Return [X, Y] of the center of cell containing provided text 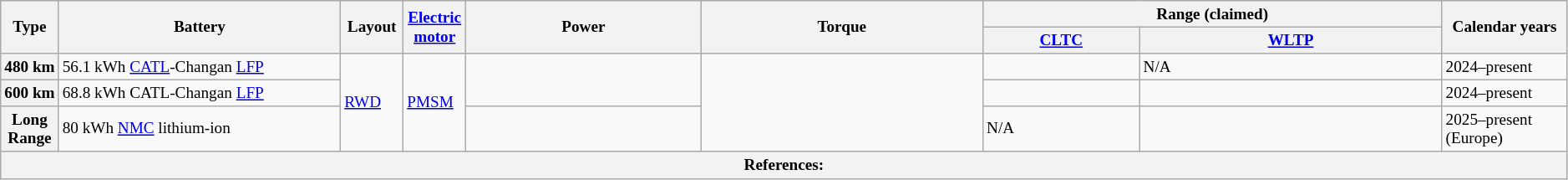
80 kWh NMC lithium-ion [200, 129]
Power [583, 27]
Electric motor [434, 27]
600 km [30, 93]
Long Range [30, 129]
Battery [200, 27]
2025–present (Europe) [1505, 129]
Layout [373, 27]
WLTP [1291, 40]
CLTC [1062, 40]
Range (claimed) [1213, 14]
Calendar years [1505, 27]
Type [30, 27]
Torque [842, 27]
68.8 kWh CATL-Changan LFP [200, 93]
480 km [30, 67]
RWD [373, 102]
References: [784, 165]
56.1 kWh CATL-Changan LFP [200, 67]
PMSM [434, 102]
